Extract the [X, Y] coordinate from the center of the cell holding the provided text.  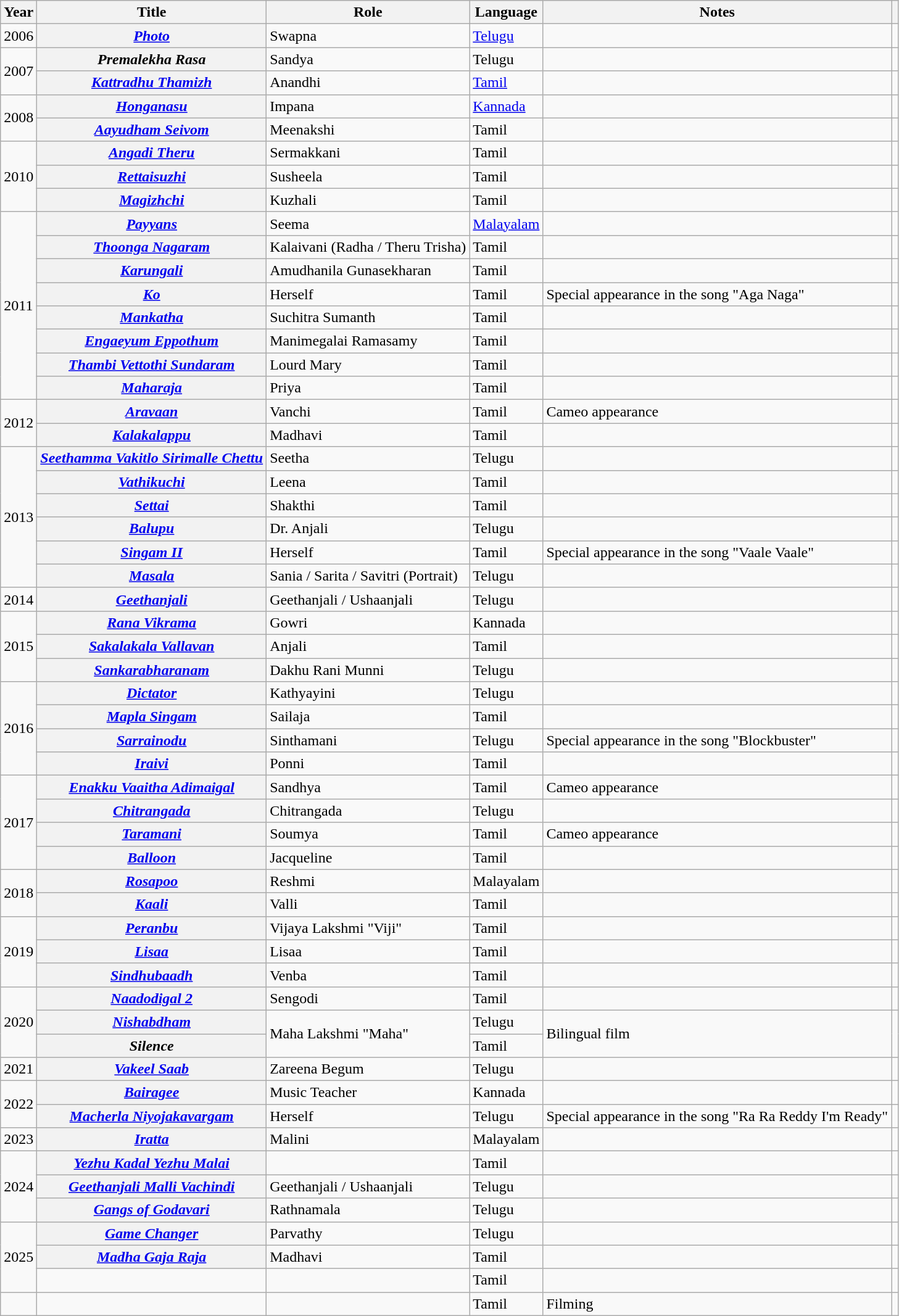
Iratta [152, 1140]
Special appearance in the song "Blockbuster" [717, 740]
Sengodi [368, 998]
Venba [368, 975]
Manimegalai Ramasamy [368, 341]
Dictator [152, 693]
Silence [152, 1046]
Yezhu Kadal Yezhu Malai [152, 1163]
Language [506, 12]
Geethanjali [152, 599]
Settai [152, 505]
Kalakalappu [152, 435]
Photo [152, 36]
Year [19, 12]
Thambi Vettothi Sundaram [152, 365]
Seethamma Vakitlo Sirimalle Chettu [152, 458]
Sarrainodu [152, 740]
Karungali [152, 270]
2015 [19, 646]
Susheela [368, 176]
Balloon [152, 858]
Swapna [368, 36]
Gangs of Godavari [152, 1210]
Sandya [368, 59]
Sinthamani [368, 740]
Seetha [368, 458]
Special appearance in the song "Ra Ra Reddy I'm Ready" [717, 1116]
2020 [19, 1022]
Honganasu [152, 106]
Vathikuchi [152, 482]
2018 [19, 893]
Maharaja [152, 388]
2013 [19, 517]
Priya [368, 388]
Rathnamala [368, 1210]
Peranbu [152, 928]
Sakalakala Vallavan [152, 646]
Payyans [152, 223]
Aravaan [152, 412]
2007 [19, 71]
Lourd Mary [368, 365]
Nishabdham [152, 1022]
2010 [19, 176]
Soumya [368, 834]
2017 [19, 822]
2019 [19, 951]
Sermakkani [368, 153]
2006 [19, 36]
Sania / Sarita / Savitri (Portrait) [368, 576]
Meenakshi [368, 130]
Balupu [152, 529]
Sandhya [368, 787]
Angadi Theru [152, 153]
Valli [368, 904]
Parvathy [368, 1233]
Special appearance in the song "Aga Naga" [717, 294]
Iraivi [152, 764]
Sailaja [368, 717]
Impana [368, 106]
Music Teacher [368, 1093]
Masala [152, 576]
2023 [19, 1140]
Bilingual film [717, 1033]
Dr. Anjali [368, 529]
Zareena Begum [368, 1069]
Seema [368, 223]
Filming [717, 1304]
Rana Vikrama [152, 623]
Suchitra Sumanth [368, 318]
Vakeel Saab [152, 1069]
Madha Gaja Raja [152, 1257]
Mankatha [152, 318]
Premalekha Rasa [152, 59]
Shakthi [368, 505]
Amudhanila Gunasekharan [368, 270]
Maha Lakshmi "Maha" [368, 1033]
Sankarabharanam [152, 669]
Game Changer [152, 1233]
Rosapoo [152, 881]
2012 [19, 423]
Geethanjali Malli Vachindi [152, 1186]
Vijaya Lakshmi "Viji" [368, 928]
Aayudham Seivom [152, 130]
Sindhubaadh [152, 975]
Gowri [368, 623]
Macherla Niyojakavargam [152, 1116]
Rettaisuzhi [152, 176]
Kathyayini [368, 693]
2021 [19, 1069]
Kattradhu Thamizh [152, 83]
Malini [368, 1140]
Mapla Singam [152, 717]
2016 [19, 729]
2014 [19, 599]
2022 [19, 1104]
Ponni [368, 764]
2008 [19, 118]
Enakku Vaaitha Adimaigal [152, 787]
Reshmi [368, 881]
Anjali [368, 646]
Kaali [152, 904]
Kalaivani (Radha / Theru Trisha) [368, 247]
Dakhu Rani Munni [368, 669]
2024 [19, 1186]
Title [152, 12]
2025 [19, 1257]
Ko [152, 294]
2011 [19, 305]
Thoonga Nagaram [152, 247]
Special appearance in the song "Vaale Vaale" [717, 552]
Naadodigal 2 [152, 998]
Engaeyum Eppothum [152, 341]
Anandhi [368, 83]
Bairagee [152, 1093]
Kuzhali [368, 200]
Jacqueline [368, 858]
Vanchi [368, 412]
Singam II [152, 552]
Role [368, 12]
Magizhchi [152, 200]
Notes [717, 12]
Taramani [152, 834]
Leena [368, 482]
